For the text-containing cell, return its midpoint in (X, Y) coordinate format. 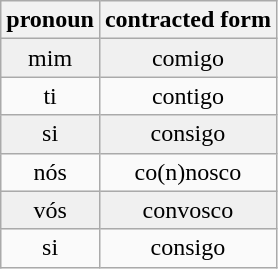
comigo (188, 58)
vós (50, 210)
contigo (188, 96)
nós (50, 172)
contracted form (188, 20)
convosco (188, 210)
ti (50, 96)
co(n)nosco (188, 172)
pronoun (50, 20)
mim (50, 58)
